Return [x, y] of the center of cell containing provided text 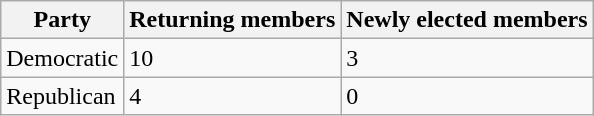
Newly elected members [467, 20]
10 [232, 58]
0 [467, 96]
Democratic [62, 58]
Party [62, 20]
Returning members [232, 20]
3 [467, 58]
4 [232, 96]
Republican [62, 96]
